Search for the cell housing the specified text and yield its [X, Y] center coordinate. 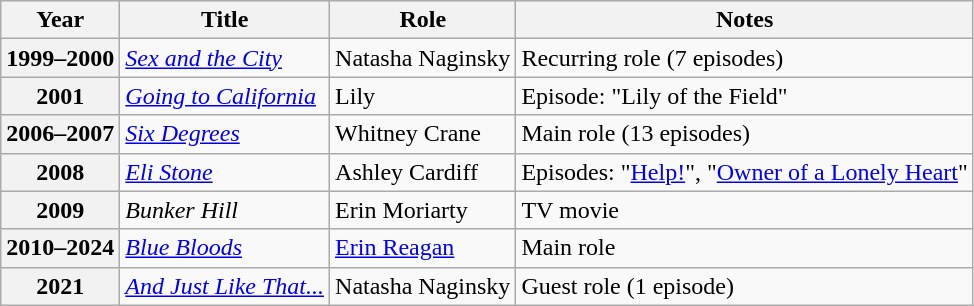
Going to California [225, 96]
Blue Bloods [225, 248]
Whitney Crane [423, 134]
Erin Reagan [423, 248]
Erin Moriarty [423, 210]
Six Degrees [225, 134]
Sex and the City [225, 58]
2001 [60, 96]
Notes [744, 20]
Episodes: "Help!", "Owner of a Lonely Heart" [744, 172]
Bunker Hill [225, 210]
Ashley Cardiff [423, 172]
2009 [60, 210]
2010–2024 [60, 248]
Lily [423, 96]
Role [423, 20]
Main role [744, 248]
2006–2007 [60, 134]
Guest role (1 episode) [744, 286]
Eli Stone [225, 172]
1999–2000 [60, 58]
2021 [60, 286]
TV movie [744, 210]
Episode: "Lily of the Field" [744, 96]
2008 [60, 172]
Recurring role (7 episodes) [744, 58]
Title [225, 20]
Year [60, 20]
And Just Like That... [225, 286]
Main role (13 episodes) [744, 134]
